Find where the given text appears and provide that cell's center as [X, Y] coordinate. 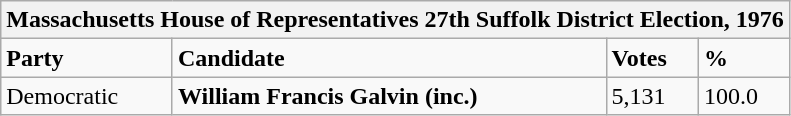
100.0 [744, 96]
% [744, 58]
5,131 [652, 96]
Votes [652, 58]
Party [87, 58]
Massachusetts House of Representatives 27th Suffolk District Election, 1976 [396, 20]
William Francis Galvin (inc.) [389, 96]
Democratic [87, 96]
Candidate [389, 58]
